Determine the (X, Y) coordinate at the center of the cell enclosing the given text.  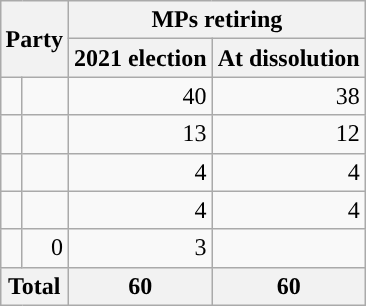
At dissolution (288, 58)
Total (34, 286)
2021 election (140, 58)
Party (34, 39)
MPs retiring (216, 20)
38 (288, 96)
13 (140, 134)
40 (140, 96)
12 (288, 134)
3 (140, 248)
0 (45, 248)
